Output the [x, y] coordinate of the center of the cell containing the given text.  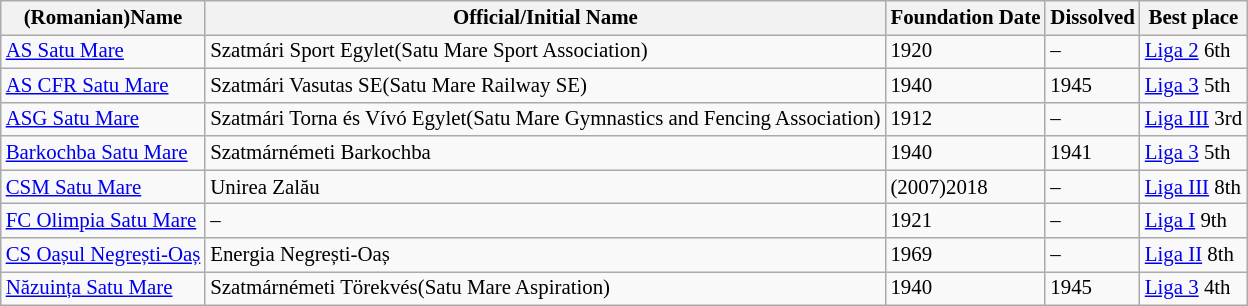
1969 [965, 255]
Best place [1194, 18]
Liga I 9th [1194, 221]
Liga II 8th [1194, 255]
AS Satu Mare [104, 51]
Dissolved [1092, 18]
Energia Negrești-Oaș [545, 255]
CS Oașul Negrești-Oaș [104, 255]
Szatmári Torna és Vívó Egylet(Satu Mare Gymnastics and Fencing Association) [545, 119]
(2007)2018 [965, 187]
Barkochba Satu Mare [104, 153]
Szatmárnémeti Törekvés(Satu Mare Aspiration) [545, 288]
Năzuința Satu Mare [104, 288]
Official/Initial Name [545, 18]
Unirea Zalău [545, 187]
Liga 2 6th [1194, 51]
Liga III 8th [1194, 187]
1921 [965, 221]
Liga 3 4th [1194, 288]
Szatmári Vasutas SE(Satu Mare Railway SE) [545, 85]
(Romanian)Name [104, 18]
AS CFR Satu Mare [104, 85]
1920 [965, 51]
1912 [965, 119]
Szatmári Sport Egylet(Satu Mare Sport Association) [545, 51]
Foundation Date [965, 18]
FC Olimpia Satu Mare [104, 221]
1941 [1092, 153]
Liga III 3rd [1194, 119]
CSM Satu Mare [104, 187]
Szatmárnémeti Barkochba [545, 153]
ASG Satu Mare [104, 119]
